Scan for the cell matching the given text and deliver its (X, Y) coordinate at center. 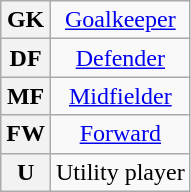
GK (26, 20)
U (26, 172)
FW (26, 134)
DF (26, 58)
Forward (120, 134)
Defender (120, 58)
Midfielder (120, 96)
Utility player (120, 172)
Goalkeeper (120, 20)
MF (26, 96)
